Search for the cell housing the specified text and yield its (X, Y) center coordinate. 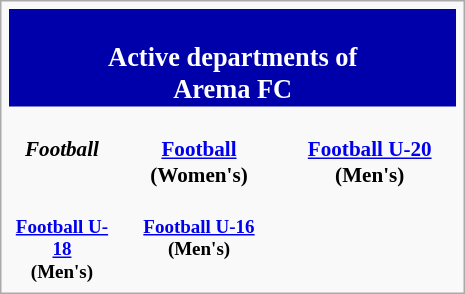
Football U-18 (Men's) (62, 238)
Football U-20 (Men's) (370, 149)
Football (62, 149)
Football (Women's) (199, 149)
Football U-16 (Men's) (199, 238)
Active departments ofArema FC (232, 58)
